Return (x, y) of the center of cell containing provided text 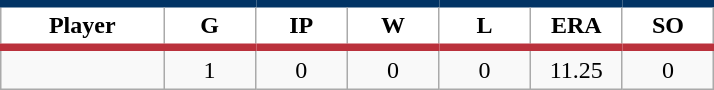
IP (301, 26)
Player (82, 26)
1 (210, 68)
G (210, 26)
ERA (576, 26)
W (393, 26)
SO (668, 26)
11.25 (576, 68)
L (485, 26)
